Determine the (X, Y) coordinate at the center of the cell enclosing the given text.  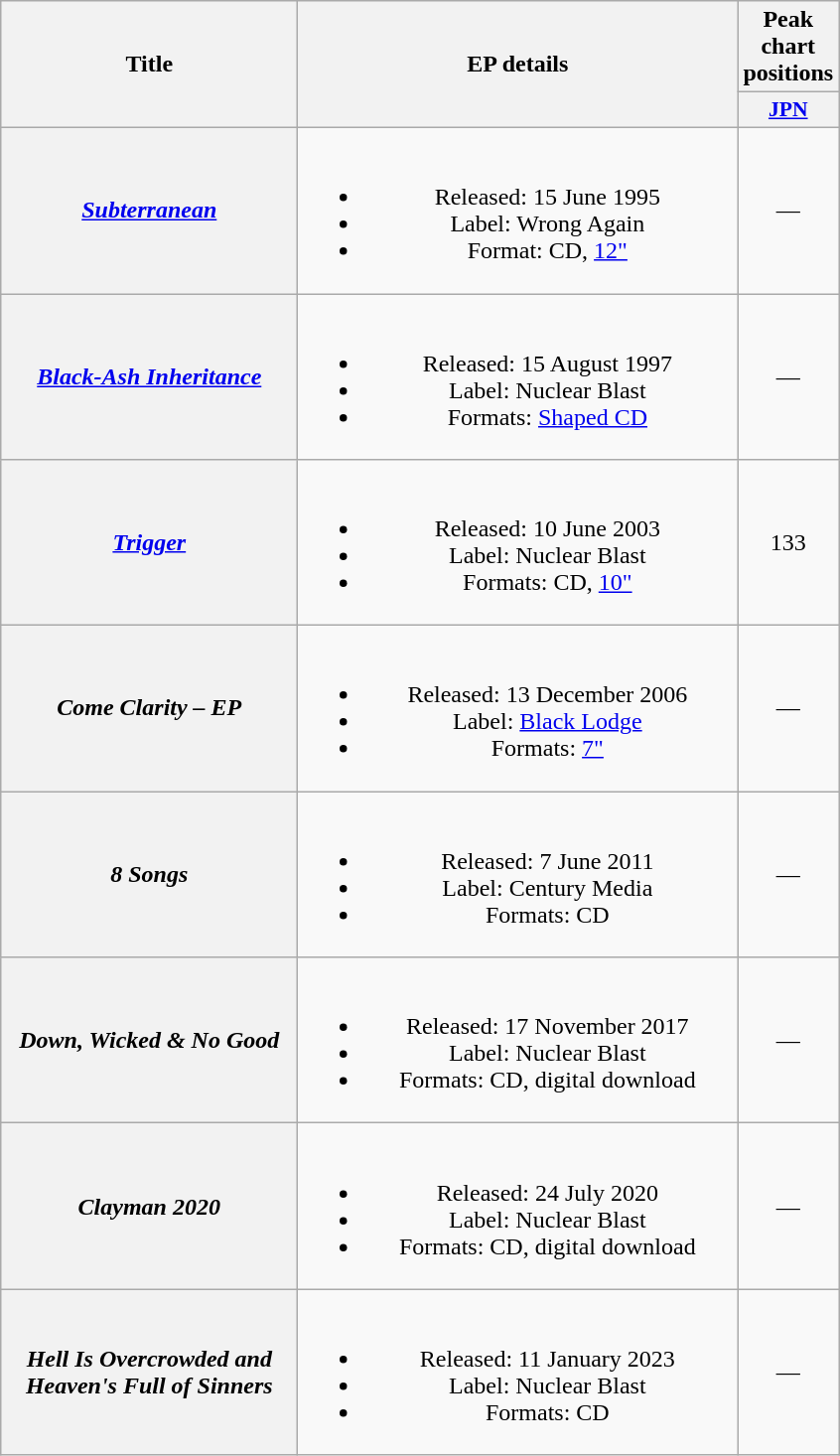
Subterranean (149, 211)
Come Clarity – EP (149, 709)
Hell Is Overcrowded and Heaven's Full of Sinners (149, 1373)
8 Songs (149, 874)
Released: 11 January 2023Label: Nuclear BlastFormats: CD (518, 1373)
Released: 24 July 2020Label: Nuclear BlastFormats: CD, digital download (518, 1206)
Down, Wicked & No Good (149, 1041)
Released: 10 June 2003Label: Nuclear BlastFormats: CD, 10" (518, 542)
Released: 7 June 2011Label: Century MediaFormats: CD (518, 874)
Released: 15 August 1997Label: Nuclear BlastFormats: Shaped CD (518, 377)
Trigger (149, 542)
JPN (788, 110)
Title (149, 65)
Peak chart positions (788, 47)
Released: 13 December 2006Label: Black LodgeFormats: 7" (518, 709)
EP details (518, 65)
133 (788, 542)
Released: 17 November 2017Label: Nuclear BlastFormats: CD, digital download (518, 1041)
Released: 15 June 1995Label: Wrong AgainFormat: CD, 12" (518, 211)
Clayman 2020 (149, 1206)
Black-Ash Inheritance (149, 377)
